Pinpoint the cell where the given text exists, returning its [x, y] midpoint coordinate. 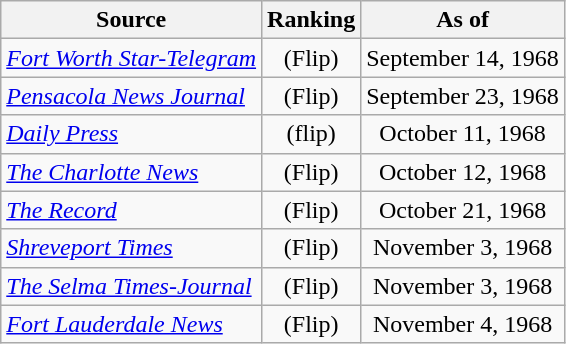
Daily Press [132, 134]
Fort Lauderdale News [132, 324]
September 14, 1968 [463, 58]
The Charlotte News [132, 172]
November 4, 1968 [463, 324]
Pensacola News Journal [132, 96]
Fort Worth Star-Telegram [132, 58]
October 21, 1968 [463, 210]
Source [132, 20]
The Selma Times-Journal [132, 286]
October 12, 1968 [463, 172]
As of [463, 20]
Shreveport Times [132, 248]
September 23, 1968 [463, 96]
October 11, 1968 [463, 134]
The Record [132, 210]
Ranking [312, 20]
(flip) [312, 134]
